Locate the cell with the specified text and output its (x, y) center coordinate. 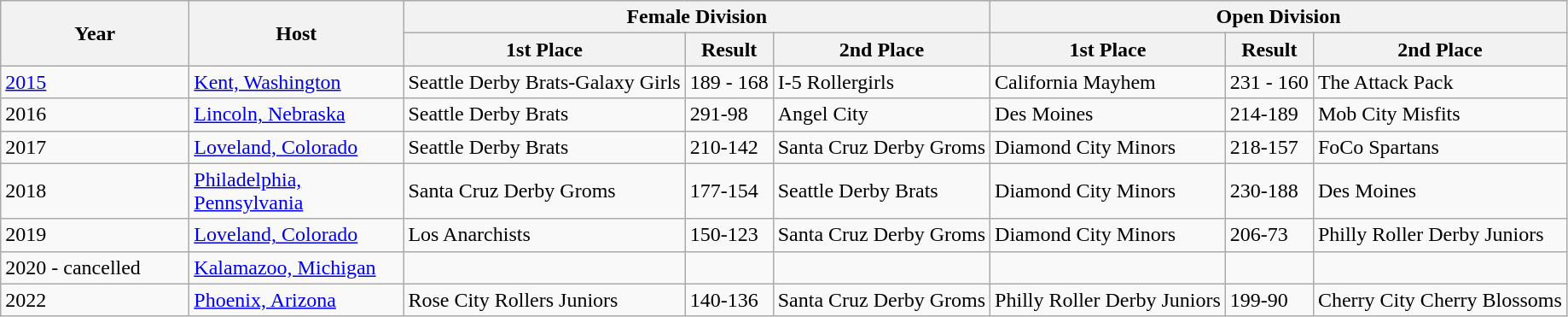
I-5 Rollergirls (881, 82)
FoCo Spartans (1440, 147)
Mob City Misfits (1440, 114)
177-154 (729, 191)
Lincoln, Nebraska (297, 114)
214-189 (1269, 114)
Seattle Derby Brats-Galaxy Girls (544, 82)
Kalamazoo, Michigan (297, 267)
Angel City (881, 114)
California Mayhem (1108, 82)
Rose City Rollers Juniors (544, 300)
2019 (96, 235)
Year (96, 33)
210-142 (729, 147)
199-90 (1269, 300)
150-123 (729, 235)
The Attack Pack (1440, 82)
Cherry City Cherry Blossoms (1440, 300)
Female Division (697, 17)
189 - 168 (729, 82)
Open Division (1279, 17)
206-73 (1269, 235)
230-188 (1269, 191)
2015 (96, 82)
2017 (96, 147)
140-136 (729, 300)
218-157 (1269, 147)
2016 (96, 114)
Philadelphia, Pennsylvania (297, 191)
2022 (96, 300)
231 - 160 (1269, 82)
291-98 (729, 114)
Phoenix, Arizona (297, 300)
Kent, Washington (297, 82)
Los Anarchists (544, 235)
2020 - cancelled (96, 267)
2018 (96, 191)
Host (297, 33)
